Provide the [x, y] coordinate of the cell's center where the given text is located.  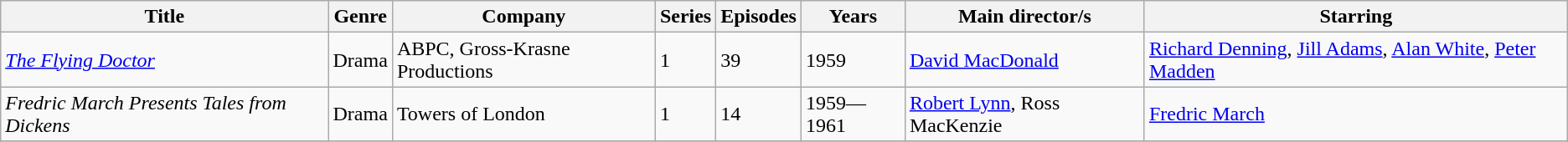
ABPC, Gross-Krasne Productions [524, 60]
Robert Lynn, Ross MacKenzie [1024, 114]
Episodes [759, 17]
The Flying Doctor [164, 60]
Towers of London [524, 114]
Fredric March Presents Tales from Dickens [164, 114]
Starring [1355, 17]
Genre [360, 17]
Main director/s [1024, 17]
Years [853, 17]
1959—1961 [853, 114]
1959 [853, 60]
David MacDonald [1024, 60]
Title [164, 17]
Company [524, 17]
39 [759, 60]
Fredric March [1355, 114]
Series [685, 17]
14 [759, 114]
Richard Denning, Jill Adams, Alan White, Peter Madden [1355, 60]
